From the cell containing the given text, extract its center point as [x, y] coordinate. 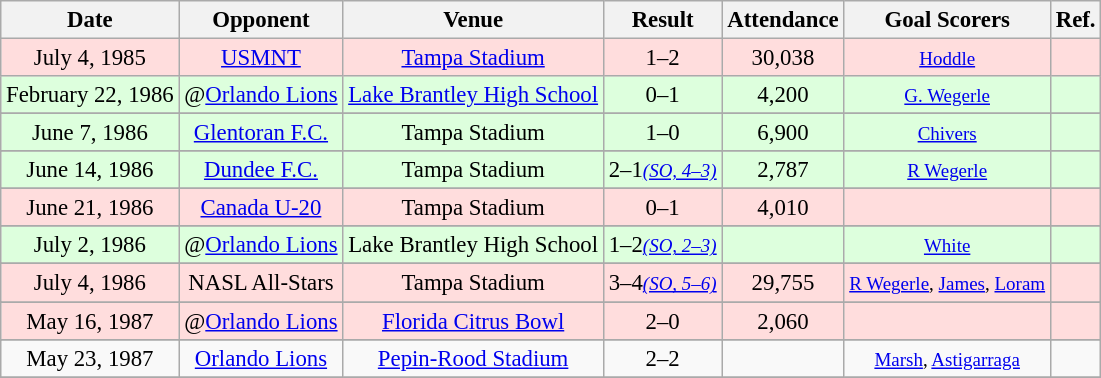
Ref. [1075, 20]
1–2(SO, 2–3) [662, 245]
June 14, 1986 [90, 170]
May 16, 1987 [90, 321]
4,200 [783, 95]
July 4, 1986 [90, 283]
2–1(SO, 4–3) [662, 170]
Goal Scorers [947, 20]
1–2 [662, 58]
Hoddle [947, 58]
Attendance [783, 20]
G. Wegerle [947, 95]
4,010 [783, 208]
May 23, 1987 [90, 358]
R Wegerle [947, 170]
White [947, 245]
2–0 [662, 321]
R Wegerle, James, Loram [947, 283]
USMNT [261, 58]
Result [662, 20]
July 4, 1985 [90, 58]
1–0 [662, 133]
Glentoran F.C. [261, 133]
Orlando Lions [261, 358]
Date [90, 20]
2,060 [783, 321]
Pepin-Rood Stadium [474, 358]
Dundee F.C. [261, 170]
Florida Citrus Bowl [474, 321]
6,900 [783, 133]
Venue [474, 20]
Chivers [947, 133]
Opponent [261, 20]
30,038 [783, 58]
3–4(SO, 5–6) [662, 283]
July 2, 1986 [90, 245]
NASL All-Stars [261, 283]
June 7, 1986 [90, 133]
2,787 [783, 170]
29,755 [783, 283]
Canada U-20 [261, 208]
February 22, 1986 [90, 95]
2–2 [662, 358]
June 21, 1986 [90, 208]
Marsh, Astigarraga [947, 358]
